Extract the (x, y) coordinate from the center of the cell holding the provided text.  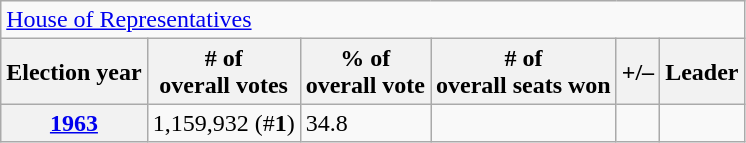
Election year (74, 72)
Leader (702, 72)
% ofoverall vote (365, 72)
1,159,932 (#1) (224, 123)
1963 (74, 123)
# ofoverall seats won (524, 72)
34.8 (365, 123)
+/– (638, 72)
House of Representatives (372, 20)
# ofoverall votes (224, 72)
